Search for the cell housing the specified text and yield its (x, y) center coordinate. 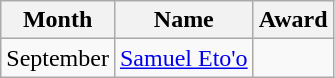
Name (184, 20)
September (58, 58)
Award (293, 20)
Month (58, 20)
Samuel Eto'o (184, 58)
